Return (X, Y) of the center of cell containing provided text 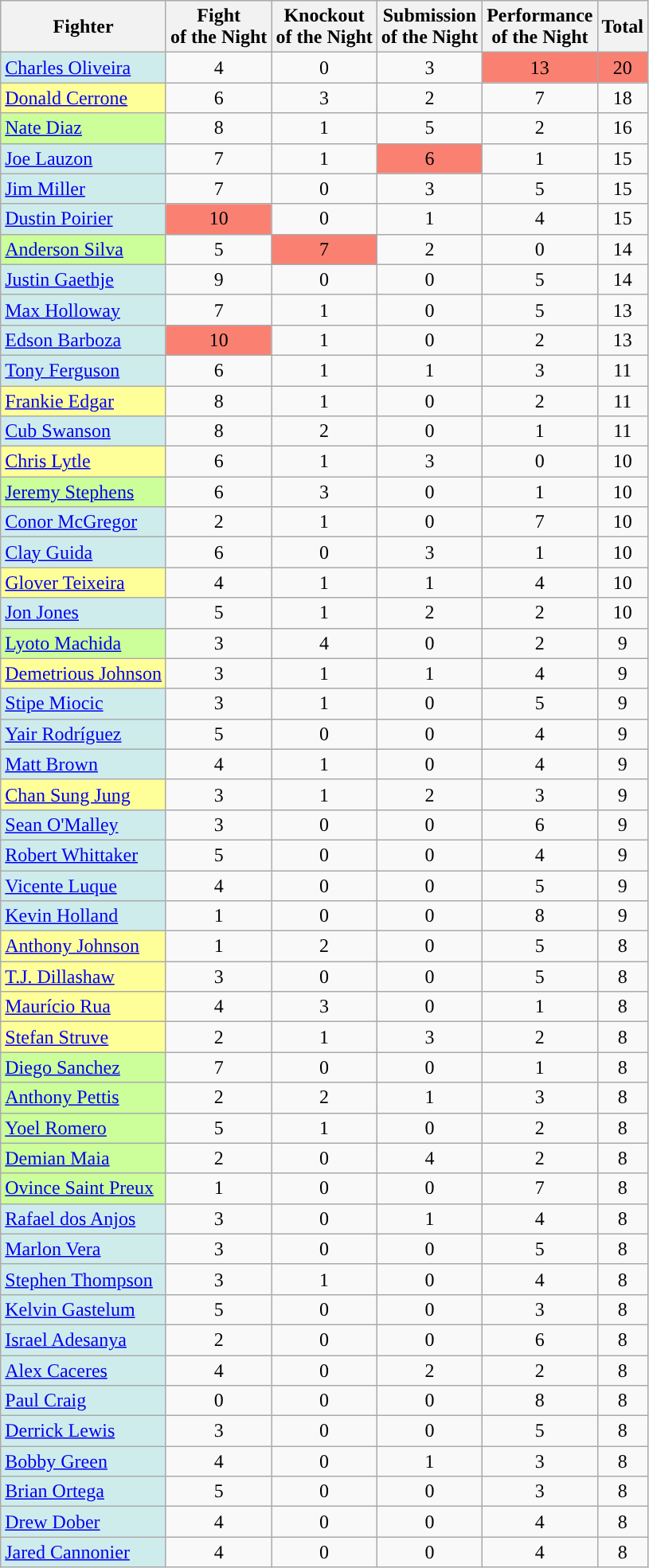
Anthony Johnson (84, 946)
Knockoutof the Night (324, 27)
Dustin Poirier (84, 219)
18 (623, 98)
Marlon Vera (84, 1249)
Submissionof the Night (429, 27)
Chan Sung Jung (84, 794)
Yoel Romero (84, 1128)
Stipe Miocic (84, 704)
Charles Oliveira (84, 68)
Brian Ortega (84, 1492)
Jared Cannonier (84, 1552)
Total (623, 27)
T.J. Dillashaw (84, 977)
Demetrious Johnson (84, 673)
Ovince Saint Preux (84, 1188)
Demian Maia (84, 1158)
Nate Diaz (84, 128)
Rafael dos Anjos (84, 1219)
Yair Rodríguez (84, 734)
Bobby Green (84, 1461)
Justin Gaethje (84, 279)
Jon Jones (84, 613)
Conor McGregor (84, 522)
Joe Lauzon (84, 158)
Paul Craig (84, 1401)
Matt Brown (84, 764)
Diego Sanchez (84, 1067)
Anthony Pettis (84, 1098)
Sean O'Malley (84, 825)
Donald Cerrone (84, 98)
Edson Barboza (84, 340)
Drew Dober (84, 1522)
Lyoto Machida (84, 643)
Max Holloway (84, 310)
Kelvin Gastelum (84, 1309)
Kevin Holland (84, 916)
Chris Lytle (84, 462)
Maurício Rua (84, 1007)
Anderson Silva (84, 249)
Vicente Luque (84, 886)
16 (623, 128)
Fightof the Night (218, 27)
Glover Teixeira (84, 583)
Robert Whittaker (84, 855)
Alex Caceres (84, 1370)
Jim Miller (84, 189)
Derrick Lewis (84, 1431)
Stefan Struve (84, 1037)
20 (623, 68)
Israel Adesanya (84, 1340)
Cub Swanson (84, 431)
Fighter (84, 27)
Jeremy Stephens (84, 492)
Stephen Thompson (84, 1279)
Clay Guida (84, 552)
Tony Ferguson (84, 370)
Performanceof the Night (540, 27)
Frankie Edgar (84, 400)
